Identify which cell holds the provided text, then report its [X, Y] central coordinate. 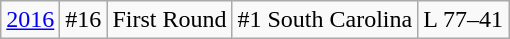
#16 [84, 20]
L 77–41 [464, 20]
First Round [170, 20]
#1 South Carolina [325, 20]
2016 [30, 20]
